Locate the cell with the specified text and output its [x, y] center coordinate. 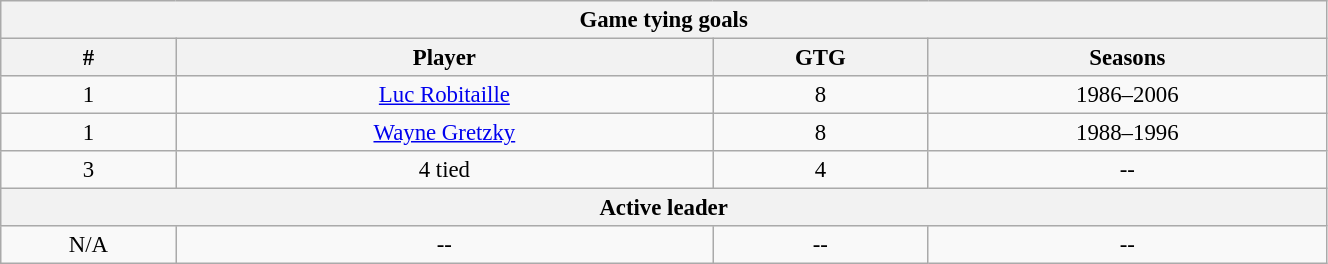
4 tied [444, 170]
4 [821, 170]
1986–2006 [1127, 95]
Wayne Gretzky [444, 133]
3 [88, 170]
N/A [88, 245]
Seasons [1127, 58]
Active leader [664, 208]
Luc Robitaille [444, 95]
1988–1996 [1127, 133]
Game tying goals [664, 20]
GTG [821, 58]
Player [444, 58]
# [88, 58]
